Return [X, Y] of the center of cell containing provided text 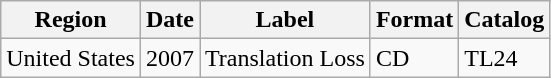
Format [414, 20]
United States [71, 58]
2007 [170, 58]
Label [286, 20]
Region [71, 20]
TL24 [504, 58]
Translation Loss [286, 58]
CD [414, 58]
Catalog [504, 20]
Date [170, 20]
